Find where the given text appears and provide that cell's center as (x, y) coordinate. 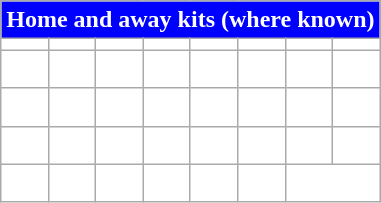
Home and away kits (where known) (190, 20)
